For the text-containing cell, return its midpoint in [x, y] coordinate format. 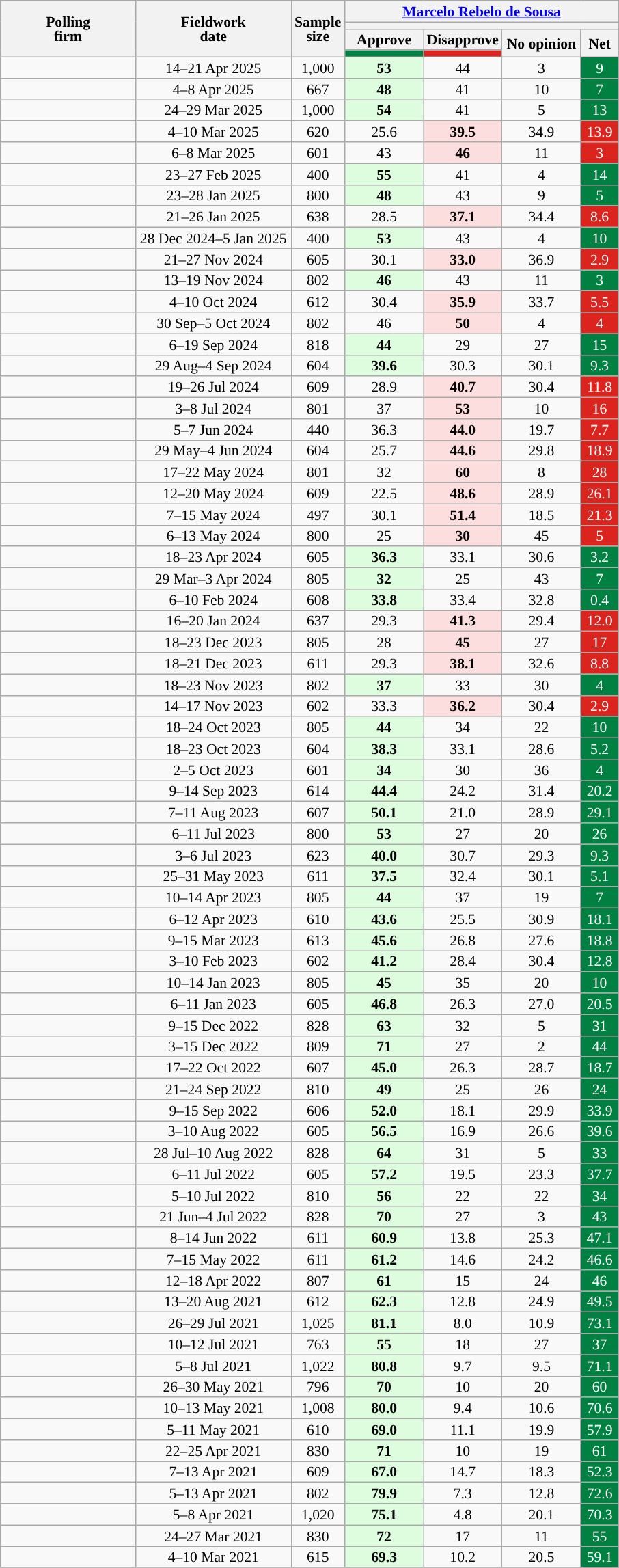
19.7 [541, 429]
3–15 Dec 2022 [213, 1046]
6–11 Jan 2023 [213, 1003]
9–15 Sep 2022 [213, 1110]
3–8 Jul 2024 [213, 409]
34.4 [541, 217]
26.1 [600, 494]
4–10 Mar 2025 [213, 131]
30.6 [541, 558]
13 [600, 111]
69.0 [384, 1430]
18–23 Dec 2023 [213, 643]
29.1 [600, 812]
18.3 [541, 1472]
10.6 [541, 1408]
69.3 [384, 1557]
46.6 [600, 1259]
20.1 [541, 1515]
21.3 [600, 514]
12.0 [600, 621]
19.5 [463, 1174]
29 Mar–3 Apr 2024 [213, 578]
17–22 Oct 2022 [213, 1068]
1,025 [318, 1323]
56.5 [384, 1132]
7–13 Apr 2021 [213, 1472]
7–11 Aug 2023 [213, 812]
10.2 [463, 1557]
80.8 [384, 1366]
16 [600, 409]
14–21 Apr 2025 [213, 68]
27.6 [541, 941]
8 [541, 472]
43.6 [384, 919]
48.6 [463, 494]
Pollingfirm [68, 29]
24–29 Mar 2025 [213, 111]
637 [318, 621]
29 [463, 344]
26–29 Jul 2021 [213, 1323]
818 [318, 344]
9.4 [463, 1408]
33.9 [600, 1110]
46.8 [384, 1003]
18–23 Apr 2024 [213, 558]
72 [384, 1535]
29.9 [541, 1110]
72.6 [600, 1493]
6–10 Feb 2024 [213, 600]
18–21 Dec 2023 [213, 663]
No opinion [541, 42]
5.1 [600, 876]
Marcelo Rebelo de Sousa [481, 11]
9–14 Sep 2023 [213, 792]
7.7 [600, 429]
9–15 Dec 2022 [213, 1025]
13–20 Aug 2021 [213, 1301]
19.9 [541, 1430]
39.5 [463, 131]
21–24 Sep 2022 [213, 1090]
12–18 Apr 2022 [213, 1281]
56 [384, 1195]
606 [318, 1110]
30.3 [463, 365]
5–13 Apr 2021 [213, 1493]
1,020 [318, 1515]
81.1 [384, 1323]
28.7 [541, 1068]
24–27 Mar 2021 [213, 1535]
3.2 [600, 558]
Samplesize [318, 29]
52.3 [600, 1472]
28 Jul–10 Aug 2022 [213, 1152]
4–10 Mar 2021 [213, 1557]
796 [318, 1386]
70.3 [600, 1515]
614 [318, 792]
47.1 [600, 1239]
11.1 [463, 1430]
0.4 [600, 600]
60.9 [384, 1239]
5–8 Apr 2021 [213, 1515]
57.2 [384, 1174]
14 [600, 174]
45.6 [384, 941]
12–20 May 2024 [213, 494]
26.8 [463, 941]
73.1 [600, 1323]
11.8 [600, 387]
9–15 Mar 2023 [213, 941]
8.8 [600, 663]
4.8 [463, 1515]
615 [318, 1557]
49 [384, 1090]
37.5 [384, 876]
10–14 Jan 2023 [213, 983]
809 [318, 1046]
22–25 Apr 2021 [213, 1450]
28.5 [384, 217]
497 [318, 514]
21–27 Nov 2024 [213, 260]
40.7 [463, 387]
71.1 [600, 1366]
10.9 [541, 1323]
5–11 May 2021 [213, 1430]
1,022 [318, 1366]
28.6 [541, 749]
44.0 [463, 429]
20.2 [600, 792]
21 Jun–4 Jul 2022 [213, 1217]
64 [384, 1152]
18.8 [600, 941]
Disapprove [463, 40]
25.3 [541, 1239]
80.0 [384, 1408]
6–11 Jul 2022 [213, 1174]
18.9 [600, 451]
7–15 May 2024 [213, 514]
29 May–4 Jun 2024 [213, 451]
17–22 May 2024 [213, 472]
61.2 [384, 1259]
40.0 [384, 854]
16.9 [463, 1132]
24.9 [541, 1301]
28 Dec 2024–5 Jan 2025 [213, 238]
37.7 [600, 1174]
51.4 [463, 514]
6–13 May 2024 [213, 536]
3–6 Jul 2023 [213, 854]
807 [318, 1281]
28.4 [463, 961]
22.5 [384, 494]
36.2 [463, 705]
3–10 Aug 2022 [213, 1132]
667 [318, 89]
18–23 Nov 2023 [213, 685]
7–15 May 2022 [213, 1259]
18 [463, 1344]
8–14 Jun 2022 [213, 1239]
30.9 [541, 919]
5–7 Jun 2024 [213, 429]
1,008 [318, 1408]
32.6 [541, 663]
8.0 [463, 1323]
62.3 [384, 1301]
45.0 [384, 1068]
33.3 [384, 705]
623 [318, 854]
3–10 Feb 2023 [213, 961]
18–24 Oct 2023 [213, 727]
25.6 [384, 131]
5–10 Jul 2022 [213, 1195]
25.5 [463, 919]
4–10 Oct 2024 [213, 302]
32.4 [463, 876]
620 [318, 131]
613 [318, 941]
38.1 [463, 663]
4–8 Apr 2025 [213, 89]
29.8 [541, 451]
75.1 [384, 1515]
9.7 [463, 1366]
14.7 [463, 1472]
36 [541, 770]
34.9 [541, 131]
25.7 [384, 451]
18–23 Oct 2023 [213, 749]
49.5 [600, 1301]
19–26 Jul 2024 [213, 387]
36.9 [541, 260]
67.0 [384, 1472]
23–28 Jan 2025 [213, 195]
30.7 [463, 854]
Approve [384, 40]
29 Aug–4 Sep 2024 [213, 365]
13.9 [600, 131]
41.3 [463, 621]
35 [463, 983]
44.4 [384, 792]
63 [384, 1025]
638 [318, 217]
35.9 [463, 302]
13–19 Nov 2024 [213, 280]
Fieldworkdate [213, 29]
21.0 [463, 812]
6–8 Mar 2025 [213, 153]
8.6 [600, 217]
37.1 [463, 217]
763 [318, 1344]
32.8 [541, 600]
14.6 [463, 1259]
38.3 [384, 749]
6–19 Sep 2024 [213, 344]
29.4 [541, 621]
33.0 [463, 260]
30 Sep–5 Oct 2024 [213, 323]
7.3 [463, 1493]
33.7 [541, 302]
10–13 May 2021 [213, 1408]
31.4 [541, 792]
59.1 [600, 1557]
25–31 May 2023 [213, 876]
14–17 Nov 2023 [213, 705]
5.2 [600, 749]
50 [463, 323]
21–26 Jan 2025 [213, 217]
Net [600, 42]
44.6 [463, 451]
440 [318, 429]
57.9 [600, 1430]
18.5 [541, 514]
26–30 May 2021 [213, 1386]
5.5 [600, 302]
13.8 [463, 1239]
2–5 Oct 2023 [213, 770]
54 [384, 111]
52.0 [384, 1110]
9.5 [541, 1366]
41.2 [384, 961]
33.4 [463, 600]
18.7 [600, 1068]
70.6 [600, 1408]
10–14 Apr 2023 [213, 898]
26.6 [541, 1132]
6–12 Apr 2023 [213, 919]
608 [318, 600]
23.3 [541, 1174]
33.8 [384, 600]
5–8 Jul 2021 [213, 1366]
10–12 Jul 2021 [213, 1344]
79.9 [384, 1493]
50.1 [384, 812]
16–20 Jan 2024 [213, 621]
6–11 Jul 2023 [213, 834]
23–27 Feb 2025 [213, 174]
2 [541, 1046]
27.0 [541, 1003]
